Determine the [X, Y] coordinate at the center of the cell enclosing the given text.  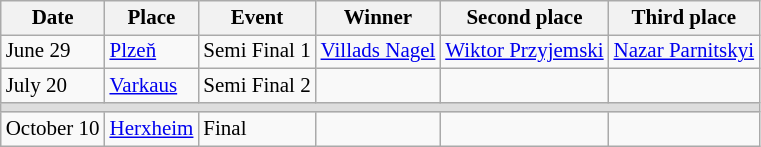
June 29 [53, 52]
Second place [524, 18]
Wiktor Przyjemski [524, 52]
Semi Final 1 [256, 52]
Place [152, 18]
October 10 [53, 129]
Event [256, 18]
Herxheim [152, 129]
Third place [684, 18]
Final [256, 129]
July 20 [53, 86]
Date [53, 18]
Semi Final 2 [256, 86]
Plzeň [152, 52]
Varkaus [152, 86]
Winner [378, 18]
Nazar Parnitskyi [684, 52]
Villads Nagel [378, 52]
